Pinpoint the cell where the given text exists, returning its [X, Y] midpoint coordinate. 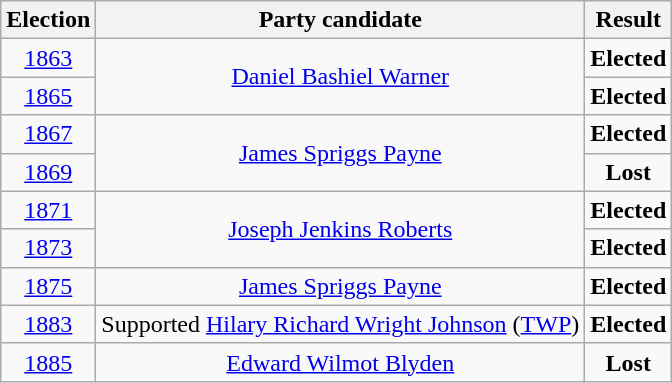
1865 [48, 96]
1869 [48, 172]
1873 [48, 248]
Daniel Bashiel Warner [340, 77]
1867 [48, 134]
1863 [48, 58]
Supported Hilary Richard Wright Johnson (TWP) [340, 324]
Election [48, 20]
1875 [48, 286]
Joseph Jenkins Roberts [340, 229]
Result [628, 20]
1885 [48, 362]
1871 [48, 210]
1883 [48, 324]
Edward Wilmot Blyden [340, 362]
Party candidate [340, 20]
